Output the (X, Y) coordinate of the center of the cell containing the given text.  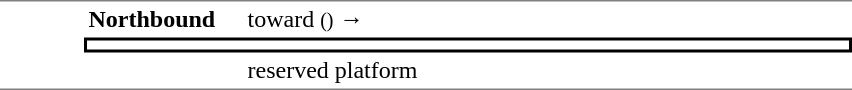
reserved platform (548, 71)
toward () → (548, 19)
Northbound (164, 19)
